From the cell containing the given text, extract its center point as (X, Y) coordinate. 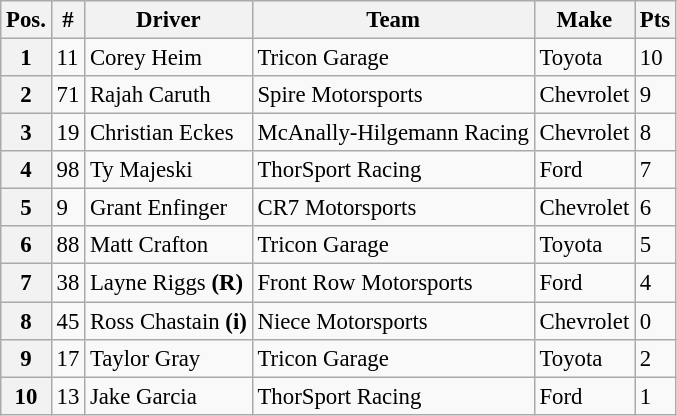
88 (68, 245)
Grant Enfinger (169, 208)
Layne Riggs (R) (169, 283)
3 (26, 133)
13 (68, 396)
Matt Crafton (169, 245)
38 (68, 283)
98 (68, 170)
McAnally-Hilgemann Racing (393, 133)
CR7 Motorsports (393, 208)
Corey Heim (169, 58)
Christian Eckes (169, 133)
Spire Motorsports (393, 95)
Pos. (26, 20)
19 (68, 133)
0 (656, 321)
45 (68, 321)
Rajah Caruth (169, 95)
Front Row Motorsports (393, 283)
11 (68, 58)
Ross Chastain (i) (169, 321)
Pts (656, 20)
Jake Garcia (169, 396)
17 (68, 358)
Team (393, 20)
71 (68, 95)
Driver (169, 20)
Taylor Gray (169, 358)
Make (584, 20)
Niece Motorsports (393, 321)
# (68, 20)
Ty Majeski (169, 170)
